Return [x, y] of the center of cell containing provided text 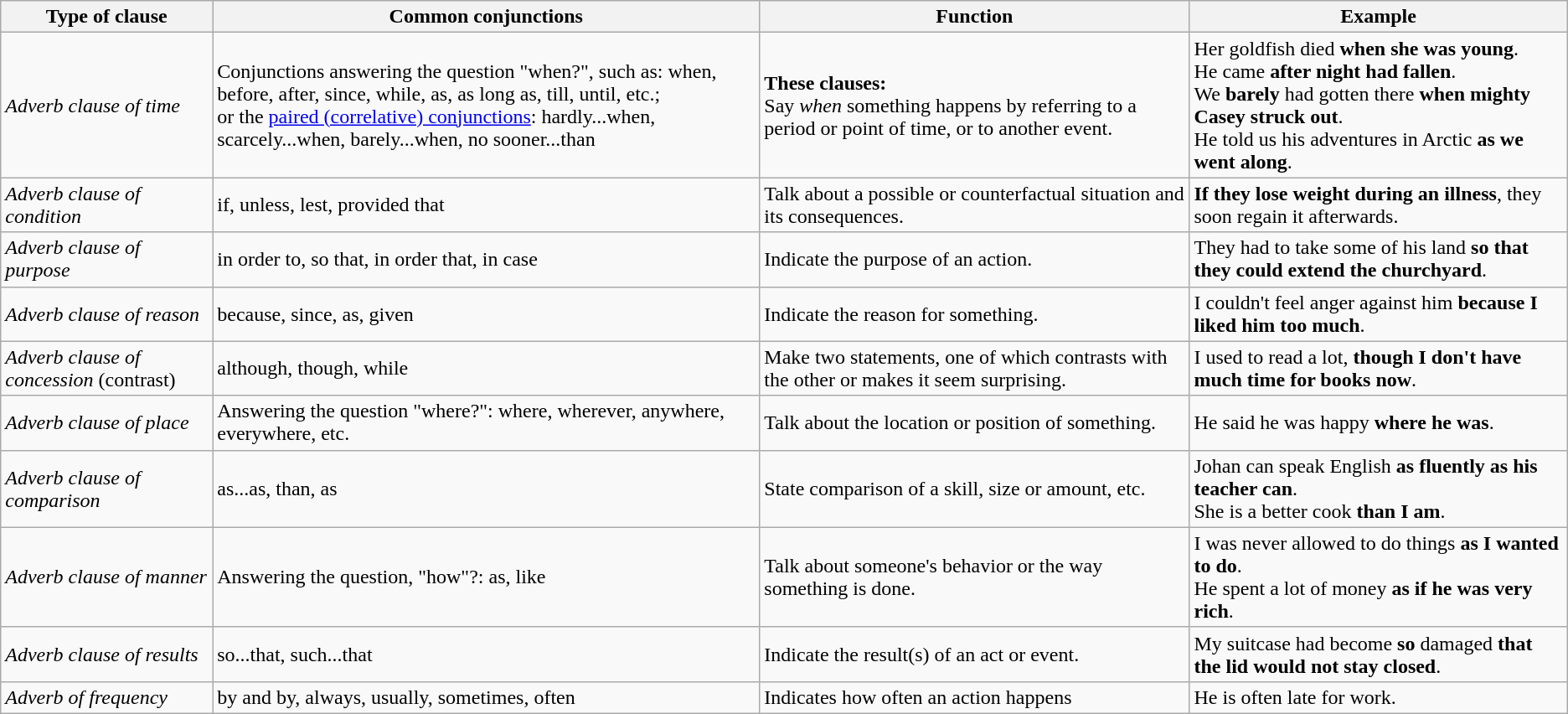
I used to read a lot, though I don't have much time for books now. [1379, 369]
Adverb clause of purpose [107, 260]
although, though, while [486, 369]
Adverb clause of manner [107, 577]
if, unless, lest, provided that [486, 204]
because, since, as, given [486, 313]
by and by, always, usually, sometimes, often [486, 697]
Answering the question, "how"?: as, like [486, 577]
Common conjunctions [486, 17]
State comparison of a skill, size or amount, etc. [975, 489]
Adverb clause of results [107, 654]
in order to, so that, in order that, in case [486, 260]
I couldn't feel anger against him because I liked him too much. [1379, 313]
They had to take some of his land so that they could extend the churchyard. [1379, 260]
Indicate the purpose of an action. [975, 260]
If they lose weight during an illness, they soon regain it afterwards. [1379, 204]
Talk about a possible or counterfactual situation and its consequences. [975, 204]
Indicates how often an action happens [975, 697]
He said he was happy where he was. [1379, 422]
Answering the question "where?": where, wherever, anywhere, everywhere, etc. [486, 422]
Indicate the result(s) of an act or event. [975, 654]
Indicate the reason for something. [975, 313]
Talk about someone's behavior or the way something is done. [975, 577]
Adverb clause of condition [107, 204]
Example [1379, 17]
These clauses:Say when something happens by referring to a period or point of time, or to another event. [975, 106]
Adverb clause of concession (contrast) [107, 369]
Make two statements, one of which contrasts with the other or makes it seem surprising. [975, 369]
Adverb clause of comparison [107, 489]
My suitcase had become so damaged that the lid would not stay closed. [1379, 654]
Adverb of frequency [107, 697]
Adverb clause of reason [107, 313]
Function [975, 17]
He is often late for work. [1379, 697]
Johan can speak English as fluently as his teacher can.She is a better cook than I am. [1379, 489]
I was never allowed to do things as I wanted to do.He spent a lot of money as if he was very rich. [1379, 577]
Adverb clause of time [107, 106]
as...as, than, as [486, 489]
Adverb clause of place [107, 422]
Talk about the location or position of something. [975, 422]
Type of clause [107, 17]
so...that, such...that [486, 654]
